Search for the cell housing the specified text and yield its [x, y] center coordinate. 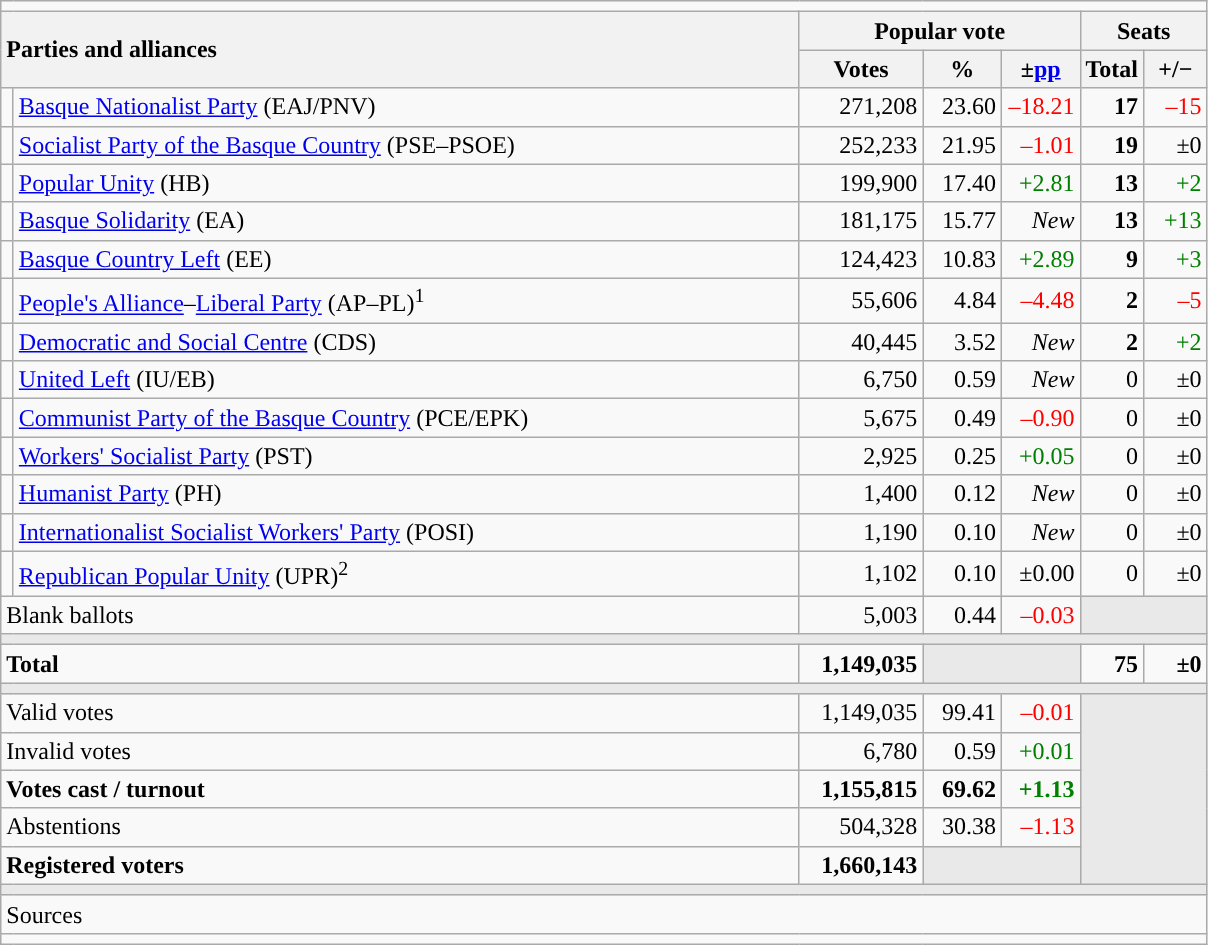
Parties and alliances [400, 50]
4.84 [962, 300]
21.95 [962, 145]
0.25 [962, 456]
0.44 [962, 615]
30.38 [962, 827]
–18.21 [1040, 107]
–0.01 [1040, 713]
Valid votes [400, 713]
40,445 [861, 342]
People's Alliance–Liberal Party (AP–PL)1 [406, 300]
15.77 [962, 221]
–0.90 [1040, 418]
Basque Nationalist Party (EAJ/PNV) [406, 107]
Popular Unity (HB) [406, 183]
+13 [1176, 221]
Communist Party of the Basque Country (PCE/EPK) [406, 418]
Republican Popular Unity (UPR)2 [406, 574]
Invalid votes [400, 751]
10.83 [962, 259]
+2.81 [1040, 183]
1,190 [861, 532]
69.62 [962, 789]
0.49 [962, 418]
252,233 [861, 145]
19 [1112, 145]
75 [1112, 664]
17 [1112, 107]
3.52 [962, 342]
17.40 [962, 183]
6,780 [861, 751]
1,155,815 [861, 789]
Basque Solidarity (EA) [406, 221]
55,606 [861, 300]
–15 [1176, 107]
99.41 [962, 713]
–4.48 [1040, 300]
1,102 [861, 574]
–1.01 [1040, 145]
+0.01 [1040, 751]
+2.89 [1040, 259]
271,208 [861, 107]
Humanist Party (PH) [406, 494]
199,900 [861, 183]
+0.05 [1040, 456]
9 [1112, 259]
Internationalist Socialist Workers' Party (POSI) [406, 532]
+3 [1176, 259]
124,423 [861, 259]
Blank ballots [400, 615]
+/− [1176, 69]
–1.13 [1040, 827]
Democratic and Social Centre (CDS) [406, 342]
–0.03 [1040, 615]
Seats [1144, 31]
Popular vote [940, 31]
United Left (IU/EB) [406, 380]
Basque Country Left (EE) [406, 259]
2,925 [861, 456]
% [962, 69]
1,660,143 [861, 865]
+1.13 [1040, 789]
5,675 [861, 418]
Workers' Socialist Party (PST) [406, 456]
Votes [861, 69]
Registered voters [400, 865]
504,328 [861, 827]
–5 [1176, 300]
0.12 [962, 494]
5,003 [861, 615]
Abstentions [400, 827]
±pp [1040, 69]
6,750 [861, 380]
Sources [604, 914]
23.60 [962, 107]
1,400 [861, 494]
181,175 [861, 221]
±0.00 [1040, 574]
Votes cast / turnout [400, 789]
Socialist Party of the Basque Country (PSE–PSOE) [406, 145]
